Search for the cell housing the specified text and yield its [X, Y] center coordinate. 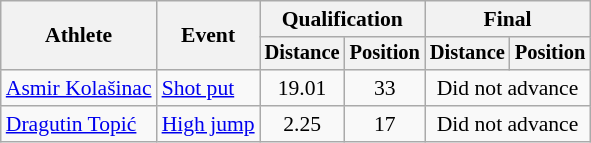
Asmir Kolašinac [79, 88]
Dragutin Topić [79, 124]
33 [385, 88]
Qualification [342, 19]
Final [508, 19]
High jump [208, 124]
Shot put [208, 88]
17 [385, 124]
Event [208, 36]
19.01 [302, 88]
2.25 [302, 124]
Athlete [79, 36]
